Return the (X, Y) coordinate for the center point of the cell that contains the specified text.  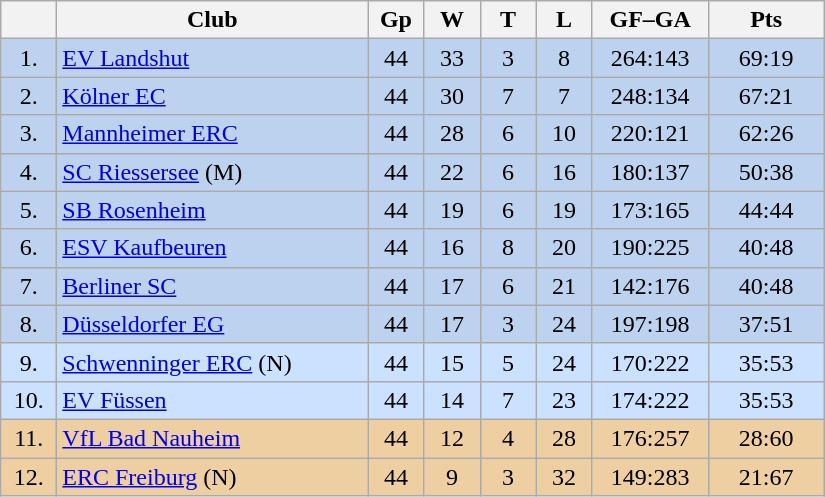
Mannheimer ERC (212, 134)
Düsseldorfer EG (212, 324)
SB Rosenheim (212, 210)
7. (29, 286)
20 (564, 248)
50:38 (766, 172)
Pts (766, 20)
Kölner EC (212, 96)
62:26 (766, 134)
Berliner SC (212, 286)
174:222 (650, 400)
180:137 (650, 172)
264:143 (650, 58)
197:198 (650, 324)
142:176 (650, 286)
2. (29, 96)
EV Füssen (212, 400)
69:19 (766, 58)
21:67 (766, 477)
14 (452, 400)
EV Landshut (212, 58)
ESV Kaufbeuren (212, 248)
10 (564, 134)
248:134 (650, 96)
3. (29, 134)
190:225 (650, 248)
5. (29, 210)
6. (29, 248)
5 (508, 362)
Gp (396, 20)
SC Riessersee (M) (212, 172)
37:51 (766, 324)
Club (212, 20)
T (508, 20)
23 (564, 400)
15 (452, 362)
30 (452, 96)
173:165 (650, 210)
VfL Bad Nauheim (212, 438)
21 (564, 286)
Schwenninger ERC (N) (212, 362)
10. (29, 400)
8. (29, 324)
170:222 (650, 362)
ERC Freiburg (N) (212, 477)
12. (29, 477)
4 (508, 438)
33 (452, 58)
44:44 (766, 210)
28:60 (766, 438)
32 (564, 477)
9. (29, 362)
L (564, 20)
12 (452, 438)
1. (29, 58)
176:257 (650, 438)
4. (29, 172)
W (452, 20)
22 (452, 172)
11. (29, 438)
67:21 (766, 96)
220:121 (650, 134)
149:283 (650, 477)
9 (452, 477)
GF–GA (650, 20)
